Detect which cell encompasses the target text, then output its (x, y) center coordinate. 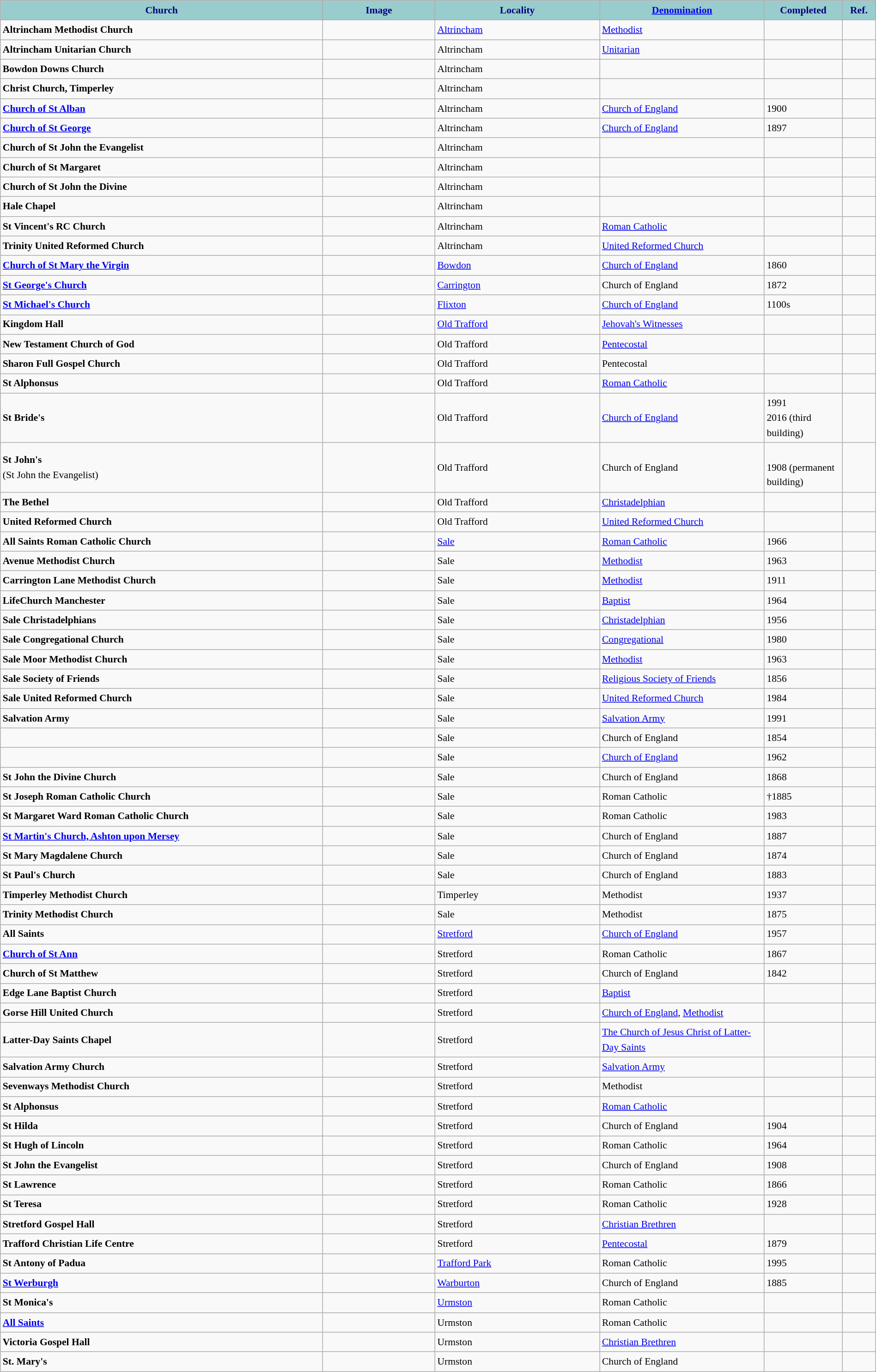
Ref. (859, 10)
Sale Congregational Church (162, 640)
1956 (803, 620)
1879 (803, 1245)
Timperley (517, 895)
1900 (803, 109)
St Paul's Church (162, 876)
Christ Church, Timperley (162, 89)
Bowdon Downs Church (162, 69)
Salvation Army Church (162, 1067)
St Antony of Padua (162, 1264)
Trinity United Reformed Church (162, 246)
Locality (517, 10)
Warburton (517, 1283)
New Testament Church of God (162, 345)
St Joseph Roman Catholic Church (162, 797)
Avenue Methodist Church (162, 562)
Carrington (517, 285)
1874 (803, 856)
St Monica's (162, 1303)
Church of St John the Evangelist (162, 148)
St Margaret Ward Roman Catholic Church (162, 817)
1908 (permanent building) (803, 467)
1885 (803, 1283)
Timperley Methodist Church (162, 895)
Unitarian (682, 50)
St John the Divine Church (162, 777)
St Teresa (162, 1205)
St John the Evangelist (162, 1165)
Carrington Lane Methodist Church (162, 581)
1875 (803, 915)
Flixton (517, 305)
Jehovah's Witnesses (682, 324)
1100s (803, 305)
St Hilda (162, 1126)
1911 (803, 581)
Stretford Gospel Hall (162, 1224)
The Bethel (162, 503)
1856 (803, 679)
1897 (803, 128)
Church of St Mary the Virgin (162, 266)
St Martin's Church, Ashton upon Mersey (162, 836)
Trinity Methodist Church (162, 915)
1883 (803, 876)
Religious Society of Friends (682, 679)
The Church of Jesus Christ of Latter-Day Saints (682, 1040)
Sharon Full Gospel Church (162, 364)
1991 (803, 719)
Congregational (682, 640)
1908 (803, 1165)
All Saints Roman Catholic Church (162, 541)
St Vincent's RC Church (162, 226)
Altrincham Methodist Church (162, 30)
Victoria Gospel Hall (162, 1342)
1984 (803, 698)
Trafford Christian Life Centre (162, 1245)
1866 (803, 1185)
Denomination (682, 10)
1980 (803, 640)
1937 (803, 895)
Church of St Alban (162, 109)
St Michael's Church (162, 305)
1868 (803, 777)
1867 (803, 954)
Altrincham Unitarian Church (162, 50)
Edge Lane Baptist Church (162, 993)
Latter-Day Saints Chapel (162, 1040)
19912016 (third building) (803, 418)
Completed (803, 10)
Hale Chapel (162, 207)
†1885 (803, 797)
St John's(St John the Evangelist) (162, 467)
Sevenways Methodist Church (162, 1087)
Church of St Margaret (162, 167)
Sale Society of Friends (162, 679)
Sale Moor Methodist Church (162, 660)
Church of St John the Divine (162, 188)
St Werburgh (162, 1283)
1860 (803, 266)
1887 (803, 836)
Church (162, 10)
Church of St Matthew (162, 974)
1872 (803, 285)
1962 (803, 758)
1983 (803, 817)
St Hugh of Lincoln (162, 1146)
St Mary Magdalene Church (162, 856)
Church of England, Methodist (682, 1013)
Image (379, 10)
1842 (803, 974)
Church of St George (162, 128)
St Lawrence (162, 1185)
Trafford Park (517, 1264)
1957 (803, 934)
1995 (803, 1264)
Gorse Hill United Church (162, 1013)
St George's Church (162, 285)
1928 (803, 1205)
Bowdon (517, 266)
1854 (803, 738)
Kingdom Hall (162, 324)
St Bride's (162, 418)
Sale United Reformed Church (162, 698)
St. Mary's (162, 1362)
LifeChurch Manchester (162, 601)
1904 (803, 1126)
1966 (803, 541)
Sale Christadelphians (162, 620)
Church of St Ann (162, 954)
